Return [X, Y] of the center of cell containing provided text 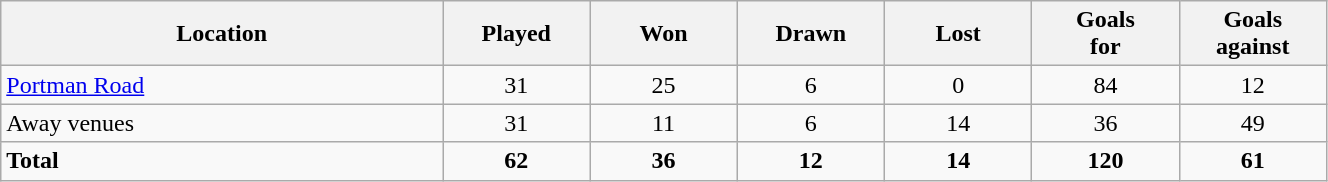
25 [664, 85]
Lost [958, 34]
Won [664, 34]
Portman Road [222, 85]
120 [1106, 161]
Goalsfor [1106, 34]
62 [516, 161]
0 [958, 85]
84 [1106, 85]
49 [1252, 123]
Location [222, 34]
11 [664, 123]
Total [222, 161]
Goalsagainst [1252, 34]
Drawn [810, 34]
Away venues [222, 123]
61 [1252, 161]
Played [516, 34]
